Pinpoint the cell where the given text exists, returning its [x, y] midpoint coordinate. 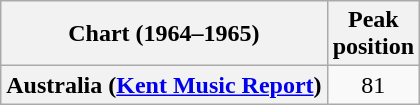
Peakposition [373, 34]
81 [373, 85]
Australia (Kent Music Report) [164, 85]
Chart (1964–1965) [164, 34]
